Locate the cell with the specified text and output its (X, Y) center coordinate. 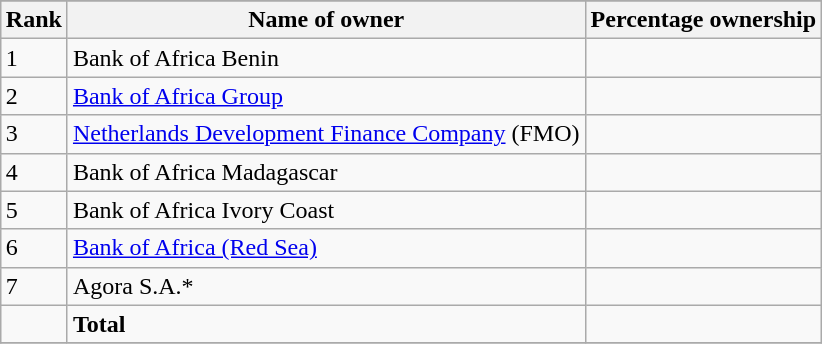
Name of owner (326, 20)
Bank of Africa Ivory Coast (326, 210)
Agora S.A.* (326, 286)
Total (326, 324)
4 (34, 172)
Percentage ownership (704, 20)
Bank of Africa Group (326, 96)
6 (34, 248)
1 (34, 58)
Bank of Africa Madagascar (326, 172)
5 (34, 210)
7 (34, 286)
Netherlands Development Finance Company (FMO) (326, 134)
2 (34, 96)
Bank of Africa (Red Sea) (326, 248)
Bank of Africa Benin (326, 58)
3 (34, 134)
Rank (34, 20)
